Capture the cell that displays the provided text and extract its [x, y] central coordinate. 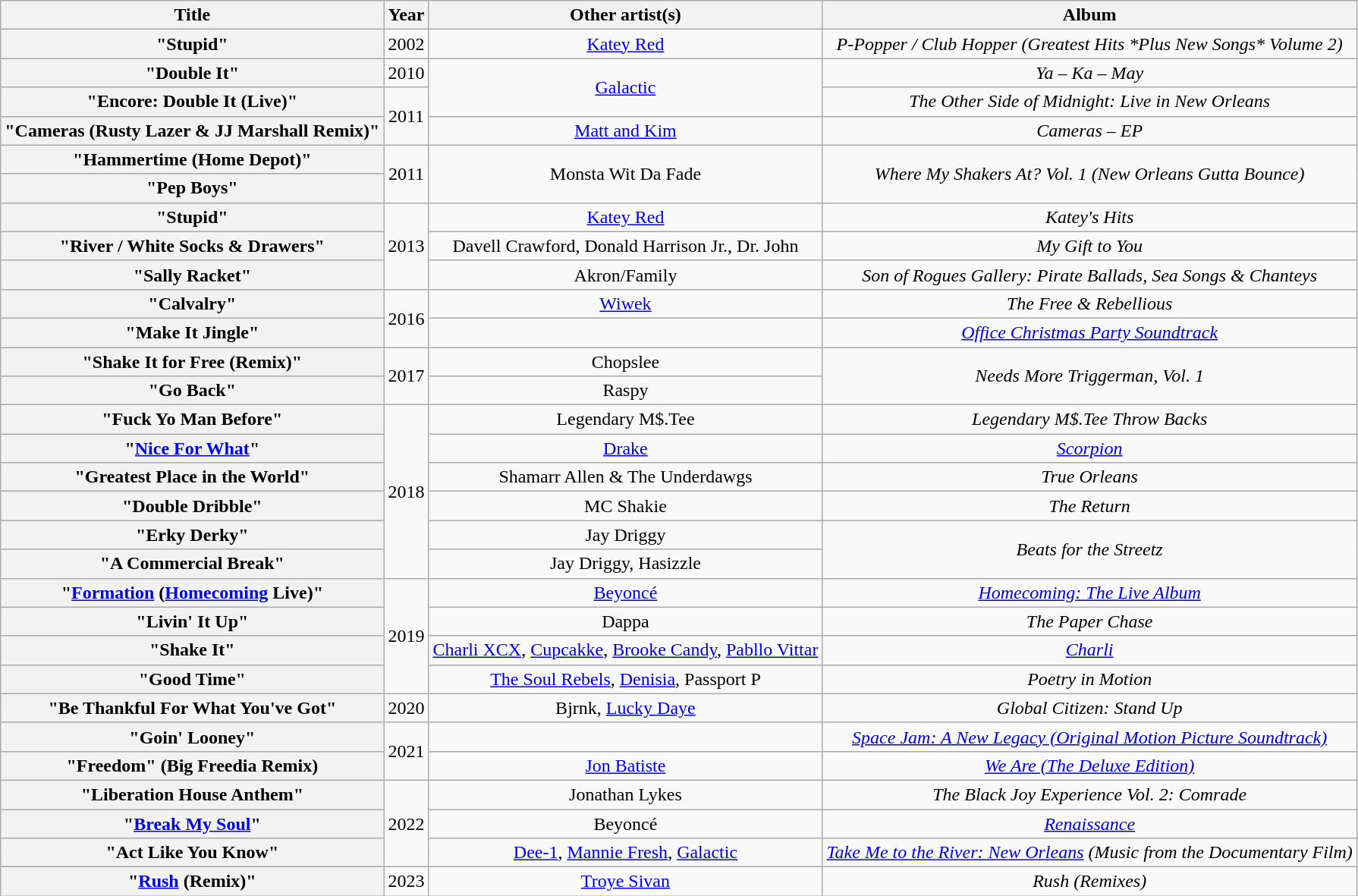
"Rush (Remix)" [193, 882]
"Fuck Yo Man Before" [193, 420]
Cameras – EP [1089, 130]
"Pep Boys" [193, 188]
Matt and Kim [625, 130]
"Goin' Looney" [193, 737]
Take Me to the River: New Orleans (Music from the Documentary Film) [1089, 853]
The Soul Rebels, Denisia, Passport P [625, 679]
"Nice For What" [193, 448]
2010 [407, 73]
Office Christmas Party Soundtrack [1089, 332]
"Livin' It Up" [193, 621]
Galactic [625, 87]
Drake [625, 448]
Son of Rogues Gallery: Pirate Ballads, Sea Songs & Chanteys [1089, 275]
P-Popper / Club Hopper (Greatest Hits *Plus New Songs* Volume 2) [1089, 44]
"Go Back" [193, 391]
Poetry in Motion [1089, 679]
Other artist(s) [625, 15]
The Return [1089, 506]
"Sally Racket" [193, 275]
Album [1089, 15]
"Be Thankful For What You've Got" [193, 708]
2022 [407, 823]
"Double It" [193, 73]
True Orleans [1089, 477]
2021 [407, 751]
Shamarr Allen & The Underdawgs [625, 477]
The Free & Rebellious [1089, 303]
Renaissance [1089, 823]
Wiwek [625, 303]
"Freedom" (Big Freedia Remix) [193, 766]
MC Shakie [625, 506]
Troye Sivan [625, 882]
We Are (The Deluxe Edition) [1089, 766]
My Gift to You [1089, 246]
Katey's Hits [1089, 217]
The Black Joy Experience Vol. 2: Comrade [1089, 794]
"Calvalry" [193, 303]
2016 [407, 318]
2017 [407, 376]
"Shake It for Free (Remix)" [193, 362]
Akron/Family [625, 275]
Dappa [625, 621]
Global Citizen: Stand Up [1089, 708]
Ya – Ka – May [1089, 73]
The Other Side of Midnight: Live in New Orleans [1089, 102]
"Shake It" [193, 650]
Jay Driggy, Hasizzle [625, 564]
"Greatest Place in the World" [193, 477]
Where My Shakers At? Vol. 1 (New Orleans Gutta Bounce) [1089, 174]
"River / White Socks & Drawers" [193, 246]
Title [193, 15]
Legendary M$.Tee Throw Backs [1089, 420]
"Hammertime (Home Depot)" [193, 159]
2002 [407, 44]
2019 [407, 636]
Davell Crawford, Donald Harrison Jr., Dr. John [625, 246]
Legendary M$.Tee [625, 420]
Rush (Remixes) [1089, 882]
Space Jam: A New Legacy (Original Motion Picture Soundtrack) [1089, 737]
Year [407, 15]
Needs More Triggerman, Vol. 1 [1089, 376]
Scorpion [1089, 448]
2018 [407, 492]
"Formation (Homecoming Live)" [193, 593]
"Double Dribble" [193, 506]
Jay Driggy [625, 535]
"Cameras (Rusty Lazer & JJ Marshall Remix)" [193, 130]
Dee-1, Mannie Fresh, Galactic [625, 853]
"Break My Soul" [193, 823]
Homecoming: The Live Album [1089, 593]
Raspy [625, 391]
"Encore: Double It (Live)" [193, 102]
2013 [407, 246]
"Act Like You Know" [193, 853]
Jon Batiste [625, 766]
"Good Time" [193, 679]
Beats for the Streetz [1089, 549]
The Paper Chase [1089, 621]
"Erky Derky" [193, 535]
Charli [1089, 650]
Chopslee [625, 362]
Monsta Wit Da Fade [625, 174]
Bjrnk, Lucky Daye [625, 708]
"A Commercial Break" [193, 564]
Charli XCX, Cupcakke, Brooke Candy, Pabllo Vittar [625, 650]
"Make It Jingle" [193, 332]
2023 [407, 882]
"Liberation House Anthem" [193, 794]
Jonathan Lykes [625, 794]
2020 [407, 708]
